Scan for the cell matching the given text and deliver its (X, Y) coordinate at center. 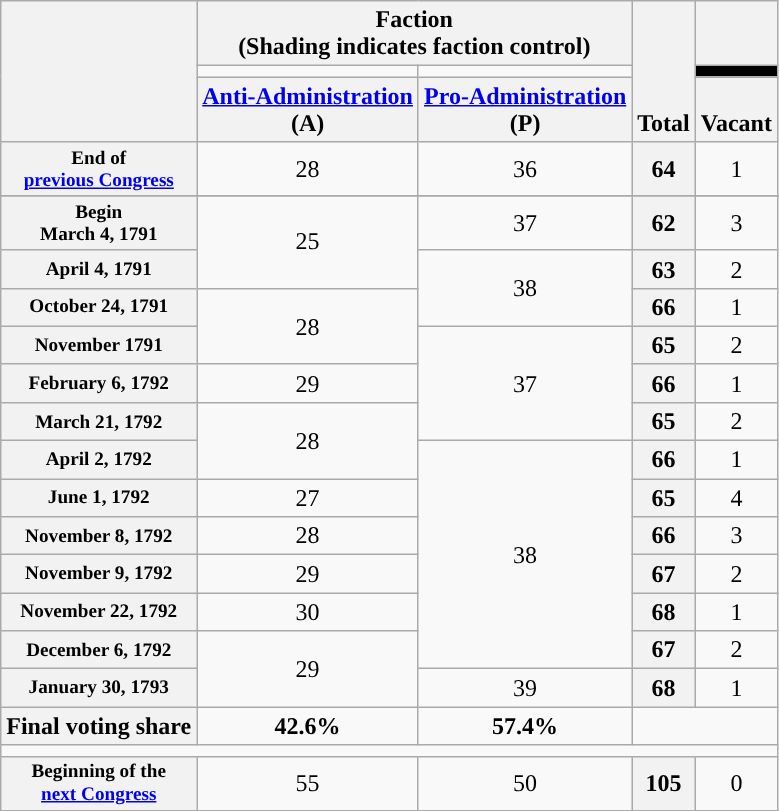
63 (664, 269)
End ofprevious Congress (99, 169)
50 (524, 783)
105 (664, 783)
December 6, 1792 (99, 650)
February 6, 1792 (99, 383)
BeginMarch 4, 1791 (99, 223)
57.4% (524, 726)
June 1, 1792 (99, 498)
Faction (Shading indicates faction control) (414, 34)
0 (736, 783)
36 (524, 169)
April 2, 1792 (99, 460)
64 (664, 169)
November 9, 1792 (99, 574)
Beginning of thenext Congress (99, 783)
25 (308, 242)
Final voting share (99, 726)
Vacant (736, 110)
January 30, 1793 (99, 688)
Total (664, 72)
55 (308, 783)
30 (308, 612)
October 24, 1791 (99, 307)
39 (524, 688)
Pro-Administration(P) (524, 110)
March 21, 1792 (99, 421)
November 1791 (99, 345)
April 4, 1791 (99, 269)
November 8, 1792 (99, 536)
November 22, 1792 (99, 612)
42.6% (308, 726)
27 (308, 498)
Anti-Administration(A) (308, 110)
4 (736, 498)
62 (664, 223)
